Return the (X, Y) coordinate for the center point of the cell that contains the specified text.  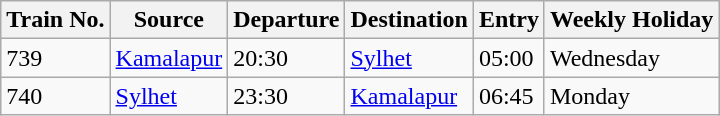
739 (56, 58)
23:30 (286, 96)
06:45 (508, 96)
Entry (508, 20)
20:30 (286, 58)
Weekly Holiday (631, 20)
Source (169, 20)
Destination (409, 20)
Departure (286, 20)
Wednesday (631, 58)
Monday (631, 96)
05:00 (508, 58)
Train No. (56, 20)
740 (56, 96)
